Find where the given text appears and provide that cell's center as (x, y) coordinate. 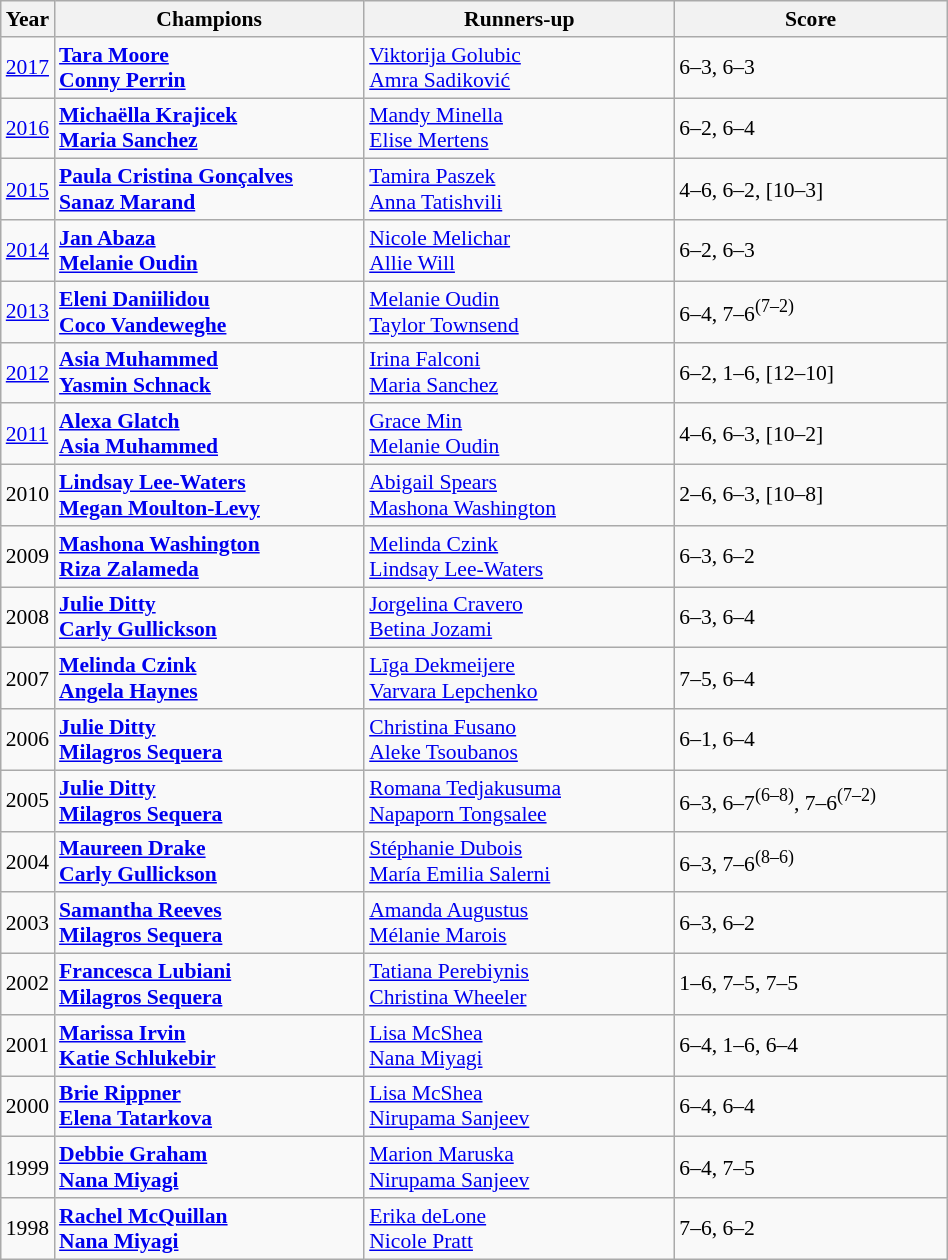
6–4, 7–5 (810, 1168)
2008 (28, 618)
Tatiana Perebiynis Christina Wheeler (519, 984)
6–3, 6–4 (810, 618)
Maureen Drake Carly Gullickson (209, 862)
Mashona Washington Riza Zalameda (209, 556)
Samantha Reeves Milagros Sequera (209, 924)
6–1, 6–4 (810, 740)
Christina Fusano Aleke Tsoubanos (519, 740)
2013 (28, 312)
Tamira Paszek Anna Tatishvili (519, 190)
2005 (28, 800)
Tara Moore Conny Perrin (209, 68)
Score (810, 19)
6–2, 6–4 (810, 128)
6–2, 1–6, [12–10] (810, 372)
Abigail Spears Mashona Washington (519, 496)
Stéphanie Dubois María Emilia Salerni (519, 862)
2004 (28, 862)
Lindsay Lee-Waters Megan Moulton-Levy (209, 496)
2014 (28, 250)
Nicole Melichar Allie Will (519, 250)
Viktorija Golubic Amra Sadiković (519, 68)
Alexa Glatch Asia Muhammed (209, 434)
6–3, 6–7(6–8), 7–6(7–2) (810, 800)
6–4, 6–4 (810, 1106)
Lisa McShea Nirupama Sanjeev (519, 1106)
2011 (28, 434)
7–5, 6–4 (810, 678)
1–6, 7–5, 7–5 (810, 984)
Melinda Czink Lindsay Lee-Waters (519, 556)
2003 (28, 924)
2009 (28, 556)
2012 (28, 372)
6–4, 1–6, 6–4 (810, 1046)
Asia Muhammed Yasmin Schnack (209, 372)
1999 (28, 1168)
Runners-up (519, 19)
2015 (28, 190)
6–4, 7–6(7–2) (810, 312)
Eleni Daniilidou Coco Vandeweghe (209, 312)
1998 (28, 1228)
Marion Maruska Nirupama Sanjeev (519, 1168)
6–2, 6–3 (810, 250)
Rachel McQuillan Nana Miyagi (209, 1228)
Melanie Oudin Taylor Townsend (519, 312)
Marissa Irvin Katie Schlukebir (209, 1046)
Jorgelina Cravero Betina Jozami (519, 618)
2001 (28, 1046)
2002 (28, 984)
Year (28, 19)
2000 (28, 1106)
Brie Rippner Elena Tatarkova (209, 1106)
Amanda Augustus Mélanie Marois (519, 924)
2006 (28, 740)
Melinda Czink Angela Haynes (209, 678)
4–6, 6–3, [10–2] (810, 434)
7–6, 6–2 (810, 1228)
Francesca Lubiani Milagros Sequera (209, 984)
2007 (28, 678)
Lisa McShea Nana Miyagi (519, 1046)
2017 (28, 68)
Līga Dekmeijere Varvara Lepchenko (519, 678)
Erika deLone Nicole Pratt (519, 1228)
Mandy Minella Elise Mertens (519, 128)
Paula Cristina Gonçalves Sanaz Marand (209, 190)
Romana Tedjakusuma Napaporn Tongsalee (519, 800)
2016 (28, 128)
Julie Ditty Carly Gullickson (209, 618)
4–6, 6–2, [10–3] (810, 190)
2–6, 6–3, [10–8] (810, 496)
2010 (28, 496)
6–3, 6–3 (810, 68)
Jan Abaza Melanie Oudin (209, 250)
Debbie Graham Nana Miyagi (209, 1168)
Grace Min Melanie Oudin (519, 434)
Michaëlla Krajicek Maria Sanchez (209, 128)
Champions (209, 19)
6–3, 7–6(8–6) (810, 862)
Irina Falconi Maria Sanchez (519, 372)
